From the cell containing the given text, extract its center point as (X, Y) coordinate. 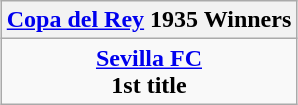
Copa del Rey 1935 Winners (149, 20)
Sevilla FC1st title (149, 72)
